Identify which cell holds the provided text, then report its (X, Y) central coordinate. 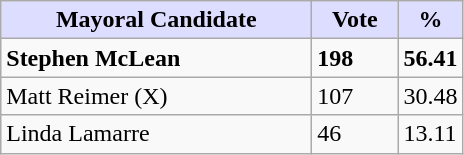
13.11 (430, 134)
30.48 (430, 96)
107 (355, 96)
Vote (355, 20)
46 (355, 134)
198 (355, 58)
Mayoral Candidate (156, 20)
Matt Reimer (X) (156, 96)
Linda Lamarre (156, 134)
% (430, 20)
56.41 (430, 58)
Stephen McLean (156, 58)
